Return the (x, y) coordinate for the center point of the cell that contains the specified text.  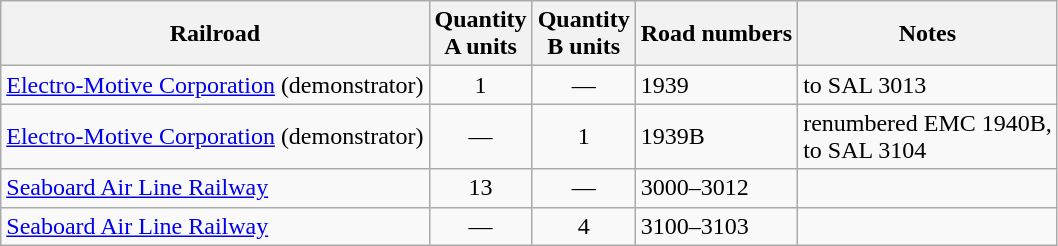
13 (480, 188)
QuantityA units (480, 34)
Railroad (215, 34)
renumbered EMC 1940B,to SAL 3104 (928, 136)
3000–3012 (716, 188)
QuantityB units (584, 34)
Road numbers (716, 34)
4 (584, 226)
1939B (716, 136)
1939 (716, 85)
to SAL 3013 (928, 85)
3100–3103 (716, 226)
Notes (928, 34)
